Search for the cell housing the specified text and yield its [X, Y] center coordinate. 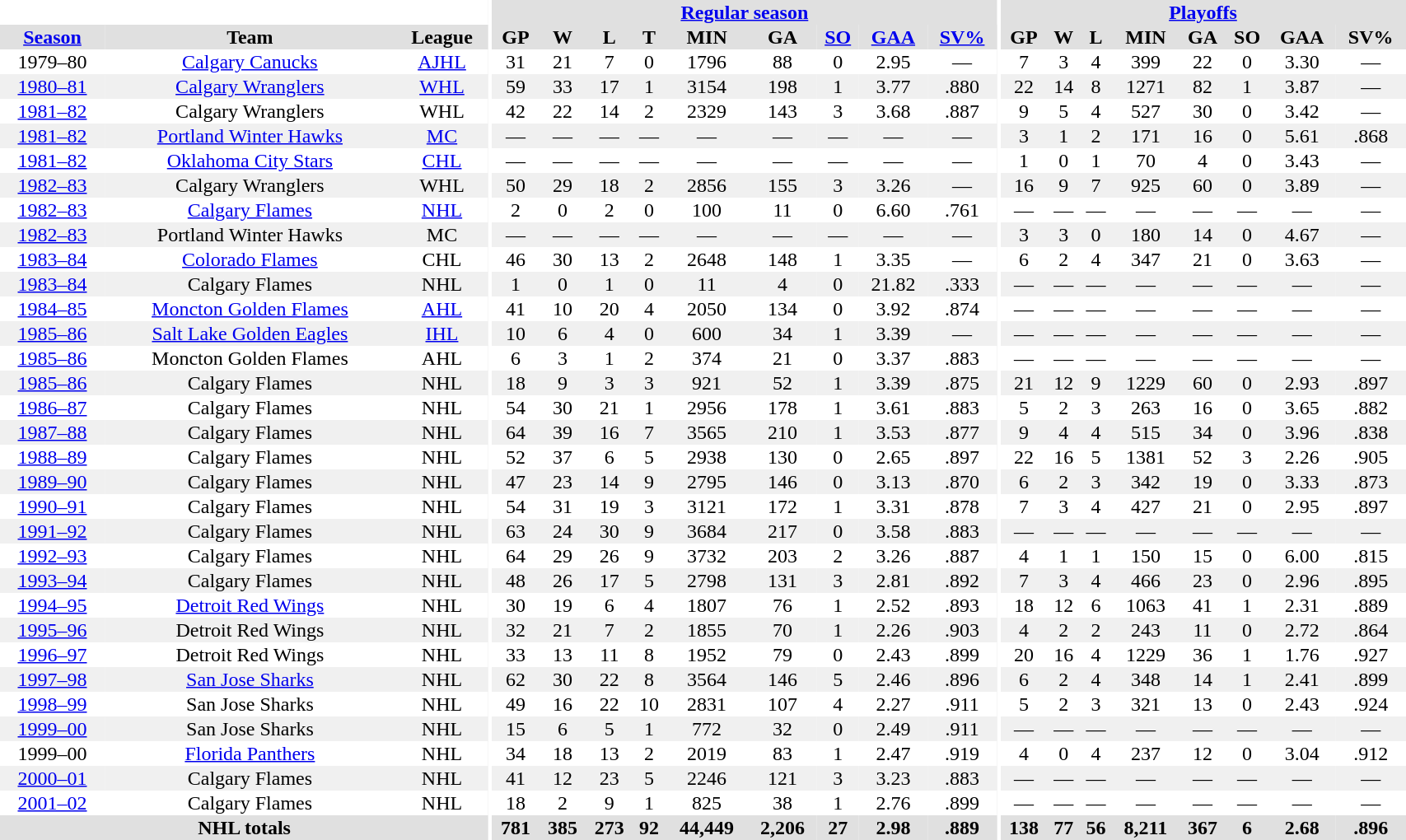
143 [782, 111]
1994–95 [53, 605]
3.37 [893, 358]
5.61 [1302, 136]
2.81 [893, 581]
348 [1145, 679]
1995–96 [53, 630]
1.76 [1302, 655]
Season [53, 37]
.880 [962, 86]
Calgary Canucks [250, 62]
Colorado Flames [250, 259]
2938 [707, 457]
.870 [962, 482]
49 [516, 704]
367 [1203, 828]
3.65 [1302, 408]
2956 [707, 408]
3732 [707, 556]
3.77 [893, 86]
2.47 [893, 754]
198 [782, 86]
3.96 [1302, 432]
Regular season [745, 12]
3121 [707, 506]
203 [782, 556]
24 [562, 531]
107 [782, 704]
Playoffs [1203, 12]
39 [562, 432]
2.98 [893, 828]
1993–94 [53, 581]
.919 [962, 754]
1984–85 [53, 309]
82 [1203, 86]
63 [516, 531]
2798 [707, 581]
3.23 [893, 778]
772 [707, 729]
2050 [707, 309]
92 [649, 828]
2.68 [1302, 828]
83 [782, 754]
.838 [1371, 432]
21.82 [893, 284]
263 [1145, 408]
6.00 [1302, 556]
3684 [707, 531]
2.96 [1302, 581]
.333 [962, 284]
100 [707, 210]
1990–91 [53, 506]
600 [707, 334]
130 [782, 457]
2001–02 [53, 803]
825 [707, 803]
1997–98 [53, 679]
.892 [962, 581]
342 [1145, 482]
148 [782, 259]
.895 [1371, 581]
172 [782, 506]
1796 [707, 62]
3.89 [1302, 185]
76 [782, 605]
NHL totals [244, 828]
121 [782, 778]
.873 [1371, 482]
.882 [1371, 408]
515 [1145, 432]
2000–01 [53, 778]
Florida Panthers [250, 754]
2.46 [893, 679]
2019 [707, 754]
1987–88 [53, 432]
3.87 [1302, 86]
.927 [1371, 655]
134 [782, 309]
79 [782, 655]
321 [1145, 704]
.875 [962, 383]
.924 [1371, 704]
.864 [1371, 630]
3.58 [893, 531]
2.27 [893, 704]
4.67 [1302, 235]
42 [516, 111]
2.93 [1302, 383]
.903 [962, 630]
1271 [1145, 86]
180 [1145, 235]
921 [707, 383]
1980–81 [53, 86]
37 [562, 457]
925 [1145, 185]
374 [707, 358]
3.13 [893, 482]
178 [782, 408]
1952 [707, 655]
3.42 [1302, 111]
210 [782, 432]
88 [782, 62]
2.31 [1302, 605]
59 [516, 86]
2.76 [893, 803]
3.31 [893, 506]
6.60 [893, 210]
1381 [1145, 457]
347 [1145, 259]
3.63 [1302, 259]
2.41 [1302, 679]
46 [516, 259]
527 [1145, 111]
.912 [1371, 754]
385 [562, 828]
1979–80 [53, 62]
1991–92 [53, 531]
138 [1025, 828]
League [441, 37]
27 [838, 828]
.874 [962, 309]
2.72 [1302, 630]
62 [516, 679]
8,211 [1145, 828]
150 [1145, 556]
.893 [962, 605]
155 [782, 185]
3.35 [893, 259]
781 [516, 828]
.905 [1371, 457]
273 [610, 828]
38 [782, 803]
3.92 [893, 309]
131 [782, 581]
171 [1145, 136]
2.49 [893, 729]
237 [1145, 754]
44,449 [707, 828]
2856 [707, 185]
50 [516, 185]
3.33 [1302, 482]
2831 [707, 704]
.815 [1371, 556]
3.43 [1302, 161]
243 [1145, 630]
.868 [1371, 136]
3.61 [893, 408]
2795 [707, 482]
1992–93 [53, 556]
47 [516, 482]
1998–99 [53, 704]
3564 [707, 679]
2.65 [893, 457]
3.04 [1302, 754]
399 [1145, 62]
36 [1203, 655]
1063 [1145, 605]
AJHL [441, 62]
1807 [707, 605]
1986–87 [53, 408]
56 [1095, 828]
1988–89 [53, 457]
.877 [962, 432]
3.68 [893, 111]
T [649, 37]
1855 [707, 630]
IHL [441, 334]
48 [516, 581]
3154 [707, 86]
2,206 [782, 828]
Team [250, 37]
.878 [962, 506]
2246 [707, 778]
3565 [707, 432]
2648 [707, 259]
1989–90 [53, 482]
466 [1145, 581]
427 [1145, 506]
3.53 [893, 432]
217 [782, 531]
Salt Lake Golden Eagles [250, 334]
3.30 [1302, 62]
2329 [707, 111]
.761 [962, 210]
2.52 [893, 605]
77 [1063, 828]
1996–97 [53, 655]
Oklahoma City Stars [250, 161]
